Output the [X, Y] coordinate of the center of the cell containing the given text.  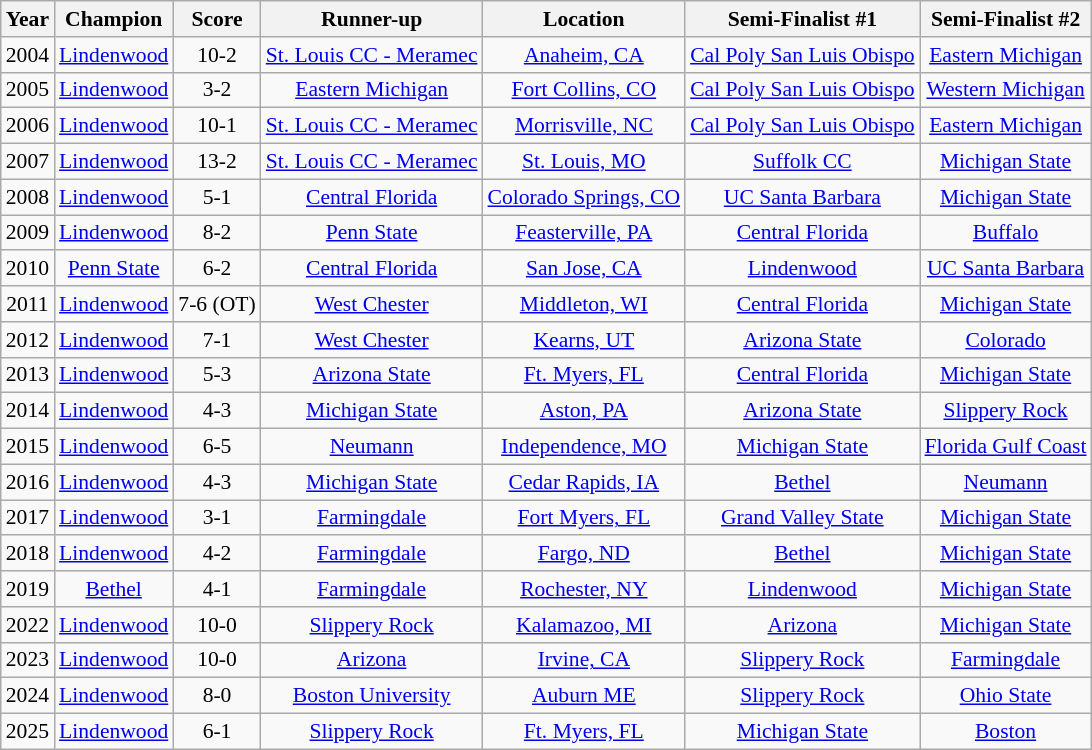
Suffolk CC [802, 162]
8-0 [216, 696]
Colorado Springs, CO [584, 197]
Cedar Rapids, IA [584, 482]
2015 [28, 447]
2005 [28, 90]
3-1 [216, 518]
2014 [28, 411]
Buffalo [1006, 233]
2025 [28, 732]
2017 [28, 518]
5-3 [216, 375]
Year [28, 19]
Florida Gulf Coast [1006, 447]
St. Louis, MO [584, 162]
Independence, MO [584, 447]
Semi-Finalist #1 [802, 19]
2011 [28, 304]
2009 [28, 233]
Grand Valley State [802, 518]
Western Michigan [1006, 90]
2008 [28, 197]
Runner-up [372, 19]
Boston University [372, 696]
4-1 [216, 589]
San Jose, CA [584, 269]
6-5 [216, 447]
6-1 [216, 732]
Ohio State [1006, 696]
2022 [28, 625]
3-2 [216, 90]
Champion [114, 19]
2016 [28, 482]
Kalamazoo, MI [584, 625]
4-2 [216, 554]
2006 [28, 126]
2018 [28, 554]
2019 [28, 589]
2007 [28, 162]
Feasterville, PA [584, 233]
Fargo, ND [584, 554]
Fort Collins, CO [584, 90]
Rochester, NY [584, 589]
Location [584, 19]
Anaheim, CA [584, 55]
Colorado [1006, 340]
Middleton, WI [584, 304]
Morrisville, NC [584, 126]
Kearns, UT [584, 340]
2012 [28, 340]
10-2 [216, 55]
Boston [1006, 732]
2013 [28, 375]
Auburn ME [584, 696]
Irvine, CA [584, 660]
Fort Myers, FL [584, 518]
2010 [28, 269]
6-2 [216, 269]
Aston, PA [584, 411]
8-2 [216, 233]
7-6 (OT) [216, 304]
7-1 [216, 340]
Score [216, 19]
10-1 [216, 126]
Semi-Finalist #2 [1006, 19]
2023 [28, 660]
2004 [28, 55]
13-2 [216, 162]
5-1 [216, 197]
2024 [28, 696]
